Search for the cell housing the specified text and yield its [x, y] center coordinate. 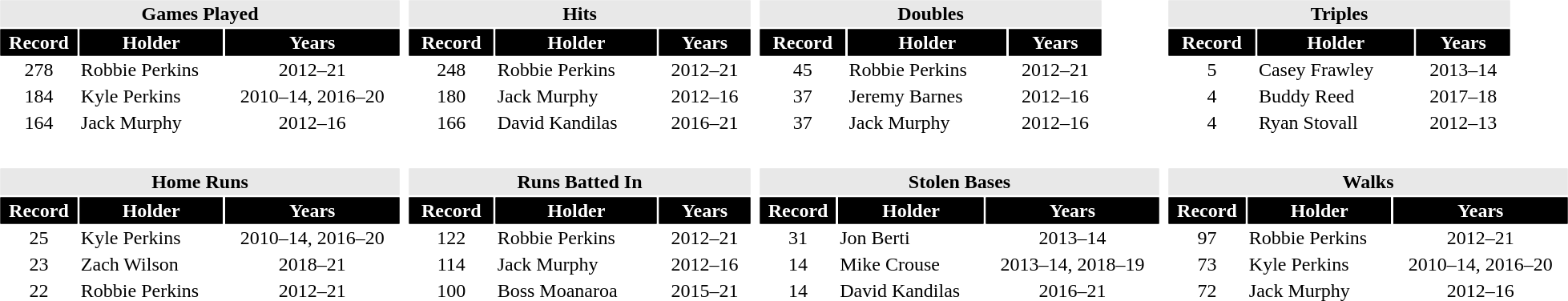
166 [451, 122]
Mike Crouse [912, 265]
2016–21 [704, 122]
248 [451, 70]
45 [803, 70]
Zach Wilson [151, 265]
2013–14, 2018–19 [1072, 265]
Games Played [200, 13]
31 [798, 238]
2012–13 [1463, 122]
114 [451, 265]
Buddy Reed [1336, 97]
25 [38, 238]
73 [1207, 265]
2018–21 [312, 265]
97 [1207, 238]
278 [38, 70]
184 [38, 97]
Jon Berti [912, 238]
2017–18 [1463, 97]
14 [798, 265]
122 [451, 238]
5 [1211, 70]
Jeremy Barnes [928, 97]
Hits [579, 13]
David Kandilas [576, 122]
Doubles [930, 13]
Runs Batted In [579, 181]
Triples [1339, 13]
180 [451, 97]
Home Runs [200, 181]
Casey Frawley [1336, 70]
Ryan Stovall [1336, 122]
23 [38, 265]
164 [38, 122]
Walks [1368, 181]
Stolen Bases [959, 181]
